Return the (X, Y) coordinate for the center point of the cell that contains the specified text.  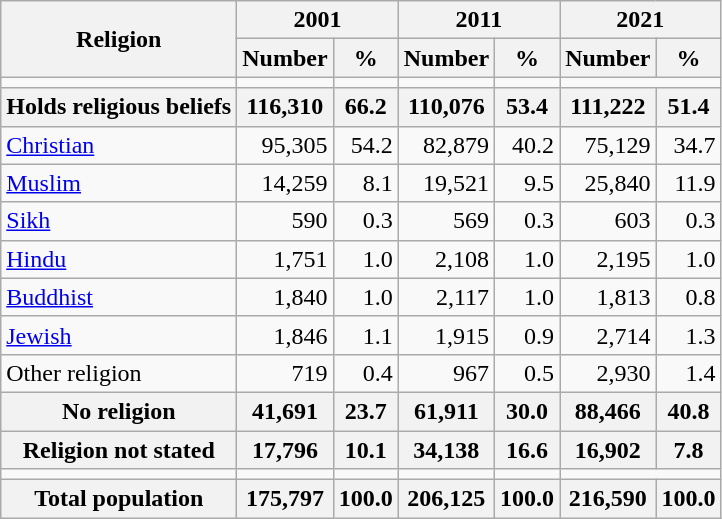
2021 (640, 20)
Total population (119, 499)
No religion (119, 411)
Religion (119, 39)
0.9 (528, 335)
Religion not stated (119, 449)
1,813 (608, 297)
1,840 (285, 297)
216,590 (608, 499)
41,691 (285, 411)
2,930 (608, 373)
0.8 (688, 297)
1,915 (446, 335)
1,751 (285, 259)
603 (608, 221)
25,840 (608, 183)
95,305 (285, 145)
23.7 (366, 411)
2,195 (608, 259)
8.1 (366, 183)
2,108 (446, 259)
110,076 (446, 107)
10.1 (366, 449)
53.4 (528, 107)
Buddhist (119, 297)
82,879 (446, 145)
30.0 (528, 411)
116,310 (285, 107)
7.8 (688, 449)
0.4 (366, 373)
66.2 (366, 107)
Other religion (119, 373)
569 (446, 221)
16,902 (608, 449)
1.3 (688, 335)
1.1 (366, 335)
16.6 (528, 449)
34,138 (446, 449)
0.5 (528, 373)
40.2 (528, 145)
Sikh (119, 221)
2011 (478, 20)
61,911 (446, 411)
Hindu (119, 259)
2,117 (446, 297)
17,796 (285, 449)
719 (285, 373)
Muslim (119, 183)
9.5 (528, 183)
11.9 (688, 183)
75,129 (608, 145)
1.4 (688, 373)
19,521 (446, 183)
111,222 (608, 107)
175,797 (285, 499)
Christian (119, 145)
Holds religious beliefs (119, 107)
Jewish (119, 335)
2,714 (608, 335)
2001 (318, 20)
1,846 (285, 335)
590 (285, 221)
54.2 (366, 145)
88,466 (608, 411)
967 (446, 373)
40.8 (688, 411)
34.7 (688, 145)
206,125 (446, 499)
14,259 (285, 183)
51.4 (688, 107)
